Capture the cell that displays the provided text and extract its [X, Y] central coordinate. 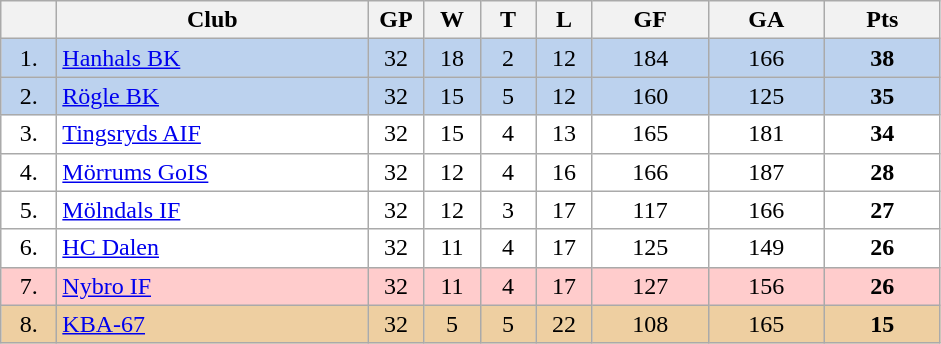
Pts [882, 20]
28 [882, 172]
181 [766, 134]
27 [882, 210]
38 [882, 58]
117 [650, 210]
T [508, 20]
35 [882, 96]
18 [452, 58]
13 [564, 134]
5. [29, 210]
127 [650, 286]
GA [766, 20]
187 [766, 172]
156 [766, 286]
Club [212, 20]
22 [564, 324]
2 [508, 58]
Hanhals BK [212, 58]
16 [564, 172]
W [452, 20]
108 [650, 324]
L [564, 20]
3 [508, 210]
GF [650, 20]
7. [29, 286]
HC Dalen [212, 248]
2. [29, 96]
8. [29, 324]
149 [766, 248]
Mörrums GoIS [212, 172]
GP [396, 20]
3. [29, 134]
Rögle BK [212, 96]
Tingsryds AIF [212, 134]
184 [650, 58]
160 [650, 96]
KBA-67 [212, 324]
Nybro IF [212, 286]
4. [29, 172]
Mölndals IF [212, 210]
34 [882, 134]
6. [29, 248]
1. [29, 58]
